Extract the [X, Y] coordinate from the center of the cell holding the provided text.  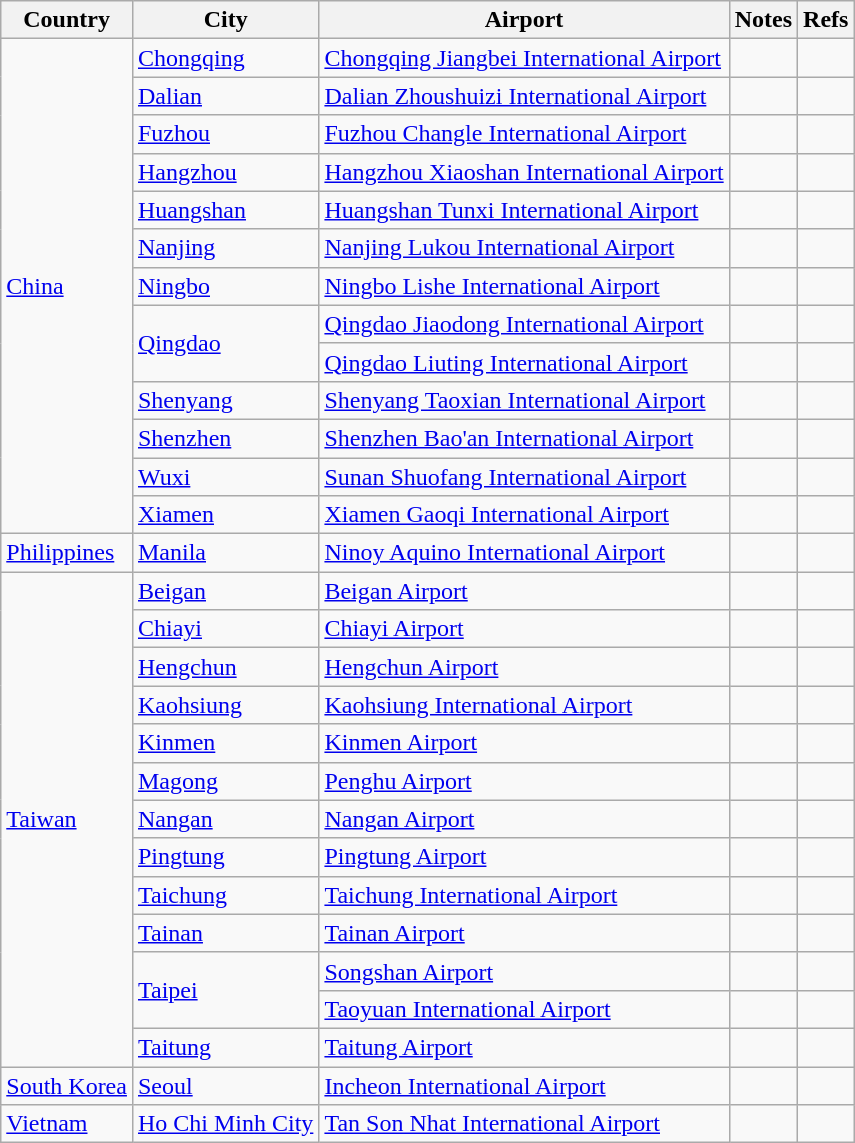
Philippines [67, 553]
Kinmen Airport [524, 743]
Chongqing Jiangbei International Airport [524, 58]
Refs [826, 20]
Manila [225, 553]
Hengchun [225, 667]
Kaohsiung International Airport [524, 705]
Notes [763, 20]
Qingdao Liuting International Airport [524, 362]
Sunan Shuofang International Airport [524, 477]
Incheon International Airport [524, 1085]
Chiayi [225, 629]
Taichung [225, 895]
Airport [524, 20]
Tan Son Nhat International Airport [524, 1124]
Xiamen [225, 515]
Ningbo Lishe International Airport [524, 286]
Shenzhen Bao'an International Airport [524, 438]
Taoyuan International Airport [524, 1009]
Nanjing Lukou International Airport [524, 248]
City [225, 20]
Magong [225, 781]
Chongqing [225, 58]
Taipei [225, 990]
Taitung Airport [524, 1047]
Hangzhou Xiaoshan International Airport [524, 172]
Penghu Airport [524, 781]
Taichung International Airport [524, 895]
Dalian [225, 96]
Nangan [225, 819]
Huangshan Tunxi International Airport [524, 210]
Ningbo [225, 286]
Qingdao Jiaodong International Airport [524, 324]
Xiamen Gaoqi International Airport [524, 515]
Kinmen [225, 743]
Vietnam [67, 1124]
Beigan [225, 591]
South Korea [67, 1085]
Dalian Zhoushuizi International Airport [524, 96]
Songshan Airport [524, 971]
Huangshan [225, 210]
Beigan Airport [524, 591]
Ho Chi Minh City [225, 1124]
Nangan Airport [524, 819]
Qingdao [225, 343]
Shenyang [225, 400]
Tainan [225, 933]
Ninoy Aquino International Airport [524, 553]
Hangzhou [225, 172]
Hengchun Airport [524, 667]
Shenzhen [225, 438]
Shenyang Taoxian International Airport [524, 400]
Tainan Airport [524, 933]
Pingtung [225, 857]
Nanjing [225, 248]
Fuzhou [225, 134]
China [67, 286]
Fuzhou Changle International Airport [524, 134]
Kaohsiung [225, 705]
Country [67, 20]
Taiwan [67, 820]
Wuxi [225, 477]
Taitung [225, 1047]
Chiayi Airport [524, 629]
Seoul [225, 1085]
Pingtung Airport [524, 857]
